Return (X, Y) of the center of cell containing provided text 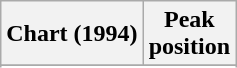
Peakposition (189, 34)
Chart (1994) (72, 34)
